Output the [x, y] coordinate of the center of the cell containing the given text.  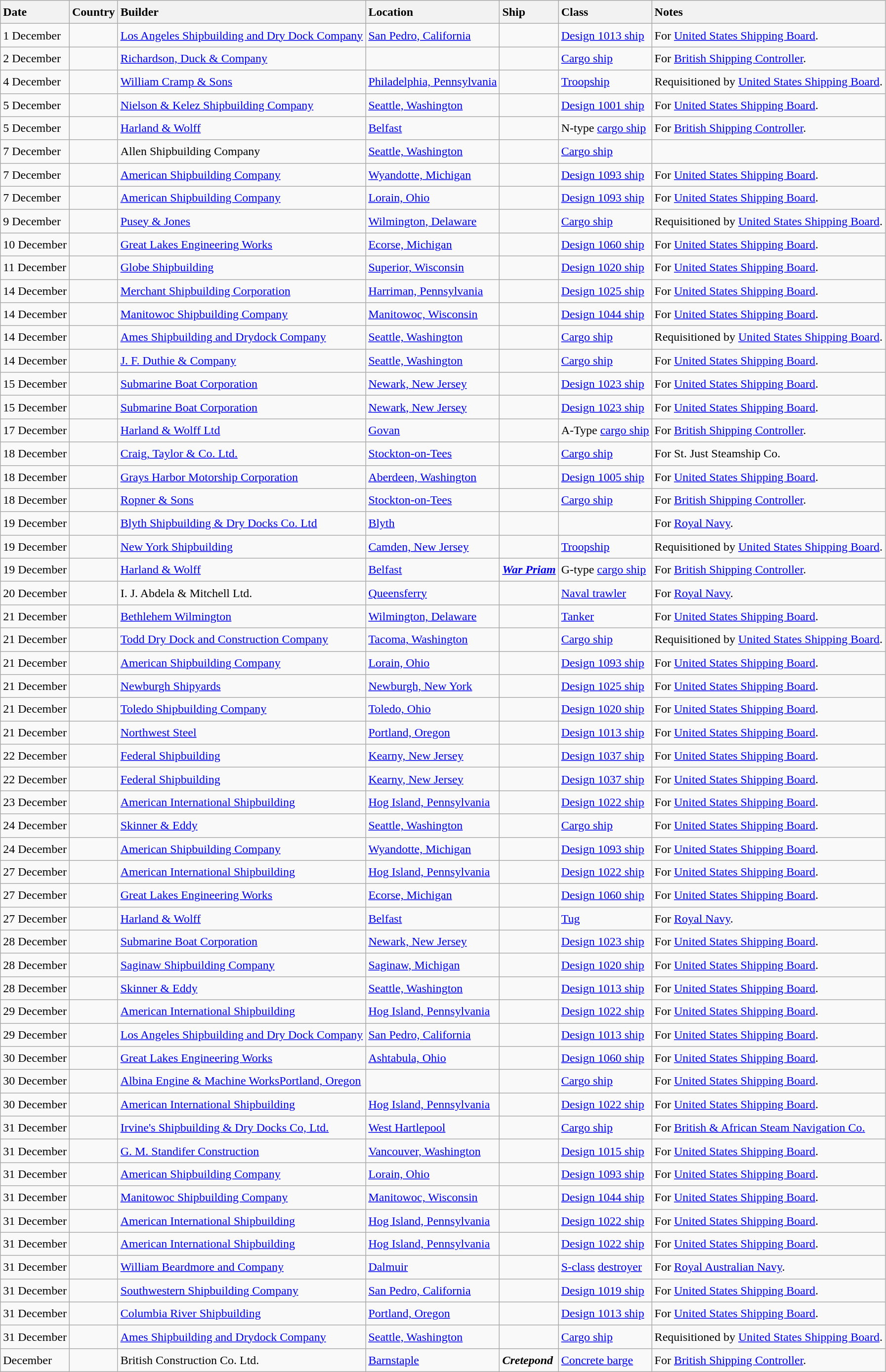
1 December [35, 36]
Tug [605, 919]
Ropner & Sons [242, 500]
Bethlehem Wilmington [242, 616]
Design 1015 ship [605, 1151]
10 December [35, 244]
Columbia River Shipbuilding [242, 1314]
Class [605, 12]
2 December [35, 58]
Harriman, Pennsylvania [433, 291]
Allen Shipbuilding Company [242, 151]
Camden, New Jersey [433, 546]
Aberdeen, Washington [433, 477]
Queensferry [433, 593]
War Priam [529, 570]
Newburgh Shipyards [242, 686]
Govan [433, 431]
S-class destroyer [605, 1267]
Pusey & Jones [242, 221]
Ship [529, 12]
For British & African Steam Navigation Co. [768, 1128]
Design 1001 ship [605, 105]
23 December [35, 802]
Craig, Taylor & Co. Ltd. [242, 453]
Toledo, Ohio [433, 709]
Blyth [433, 524]
Irvine's Shipbuilding & Dry Docks Co, Ltd. [242, 1128]
For St. Just Steamship Co. [768, 453]
J. F. Duthie & Company [242, 361]
Ashtabula, Ohio [433, 1058]
Harland & Wolff Ltd [242, 431]
Country [93, 12]
Tanker [605, 616]
William Beardmore and Company [242, 1267]
Tacoma, Washington [433, 639]
William Cramp & Sons [242, 82]
Dalmuir [433, 1267]
20 December [35, 593]
Albina Engine & Machine WorksPortland, Oregon [242, 1082]
Builder [242, 12]
Concrete barge [605, 1360]
Blyth Shipbuilding & Dry Docks Co. Ltd [242, 524]
Richardson, Duck & Company [242, 58]
Southwestern Shipbuilding Company [242, 1290]
G-type cargo ship [605, 570]
G. M. Standifer Construction [242, 1151]
Globe Shipbuilding [242, 268]
Philadelphia, Pennsylvania [433, 82]
11 December [35, 268]
Northwest Steel [242, 733]
Design 1019 ship [605, 1290]
Superior, Wisconsin [433, 268]
A-Type cargo ship [605, 431]
New York Shipbuilding [242, 546]
Saginaw, Michigan [433, 965]
Naval trawler [605, 593]
West Hartlepool [433, 1128]
Design 1005 ship [605, 477]
Location [433, 12]
Barnstaple [433, 1360]
Todd Dry Dock and Construction Company [242, 639]
17 December [35, 431]
N-type cargo ship [605, 128]
Toledo Shipbuilding Company [242, 709]
British Construction Co. Ltd. [242, 1360]
Date [35, 12]
Newburgh, New York [433, 686]
Saginaw Shipbuilding Company [242, 965]
Nielson & Kelez Shipbuilding Company [242, 105]
I. J. Abdela & Mitchell Ltd. [242, 593]
Merchant Shipbuilding Corporation [242, 291]
4 December [35, 82]
9 December [35, 221]
Vancouver, Washington [433, 1151]
Cretepond [529, 1360]
Grays Harbor Motorship Corporation [242, 477]
For Royal Australian Navy. [768, 1267]
December [35, 1360]
Notes [768, 12]
